Detect which cell encompasses the target text, then output its (x, y) center coordinate. 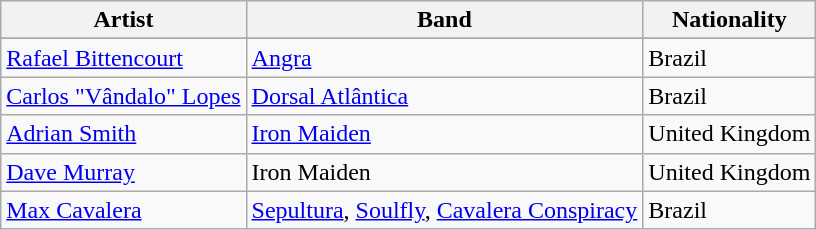
Sepultura, Soulfly, Cavalera Conspiracy (444, 210)
Adrian Smith (124, 134)
Nationality (730, 20)
Angra (444, 58)
Max Cavalera (124, 210)
Carlos "Vândalo" Lopes (124, 96)
Band (444, 20)
Rafael Bittencourt (124, 58)
Dorsal Atlântica (444, 96)
Artist (124, 20)
Dave Murray (124, 172)
